From the cell containing the given text, extract its center point as [x, y] coordinate. 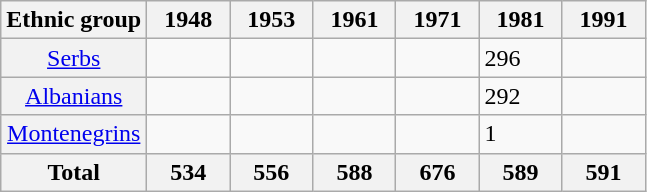
Total [74, 172]
591 [604, 172]
1981 [520, 20]
676 [438, 172]
Montenegrins [74, 134]
1953 [272, 20]
Ethnic group [74, 20]
1991 [604, 20]
534 [188, 172]
Albanians [74, 96]
1 [520, 134]
1971 [438, 20]
589 [520, 172]
556 [272, 172]
296 [520, 58]
1948 [188, 20]
292 [520, 96]
1961 [354, 20]
Serbs [74, 58]
588 [354, 172]
